Extract the [X, Y] coordinate from the center of the cell holding the provided text.  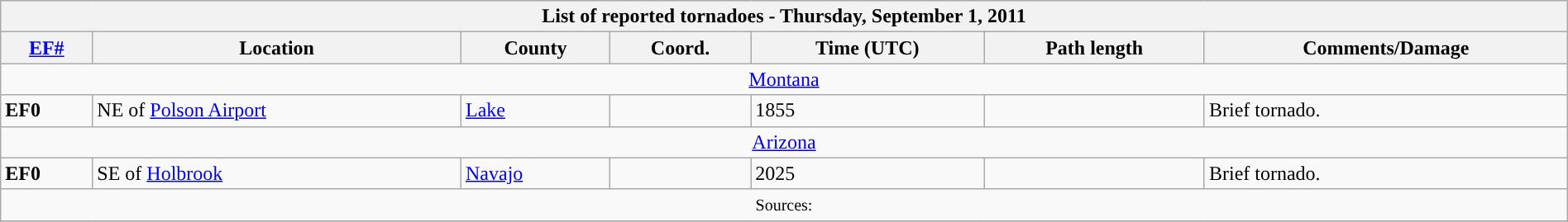
Sources: [784, 205]
Coord. [680, 48]
Navajo [535, 173]
List of reported tornadoes - Thursday, September 1, 2011 [784, 17]
EF# [46, 48]
SE of Holbrook [277, 173]
County [535, 48]
Comments/Damage [1386, 48]
NE of Polson Airport [277, 111]
Time (UTC) [868, 48]
Lake [535, 111]
Montana [784, 79]
Path length [1095, 48]
2025 [868, 173]
Location [277, 48]
1855 [868, 111]
Arizona [784, 142]
